Search for the cell housing the specified text and yield its [x, y] center coordinate. 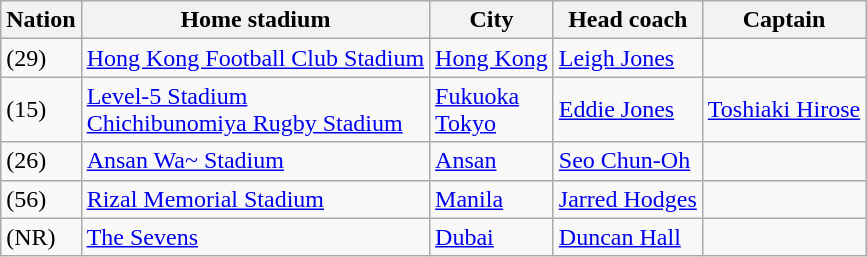
Seo Chun-Oh [628, 161]
Head coach [628, 20]
Leigh Jones [628, 58]
Dubai [492, 237]
Toshiaki Hirose [784, 110]
(56) [41, 199]
FukuokaTokyo [492, 110]
(29) [41, 58]
Duncan Hall [628, 237]
Home stadium [255, 20]
Ansan [492, 161]
Eddie Jones [628, 110]
Level-5 StadiumChichibunomiya Rugby Stadium [255, 110]
Ansan Wa~ Stadium [255, 161]
The Sevens [255, 237]
Jarred Hodges [628, 199]
Nation [41, 20]
Captain [784, 20]
Manila [492, 199]
(26) [41, 161]
Hong Kong [492, 58]
Rizal Memorial Stadium [255, 199]
(15) [41, 110]
Hong Kong Football Club Stadium [255, 58]
(NR) [41, 237]
City [492, 20]
